Return (X, Y) of the center of cell containing provided text 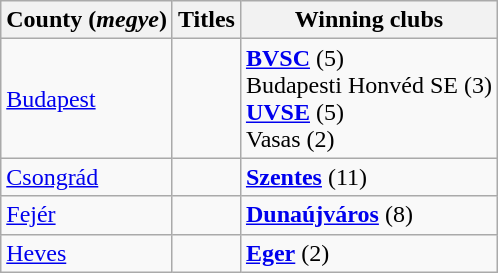
BVSC (5) Budapesti Honvéd SE (3) UVSE (5) Vasas (2) (368, 98)
Szentes (11) (368, 177)
Dunaújváros (8) (368, 215)
Csongrád (87, 177)
Winning clubs (368, 20)
Budapest (87, 98)
Heves (87, 253)
Titles (206, 20)
Eger (2) (368, 253)
County (megye) (87, 20)
Fejér (87, 215)
